Scan for the cell matching the given text and deliver its (x, y) coordinate at center. 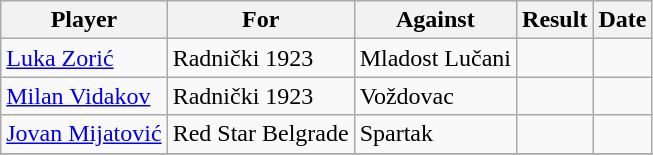
Player (84, 20)
Red Star Belgrade (260, 134)
Against (435, 20)
Voždovac (435, 96)
For (260, 20)
Mladost Lučani (435, 58)
Luka Zorić (84, 58)
Date (622, 20)
Milan Vidakov (84, 96)
Spartak (435, 134)
Result (555, 20)
Jovan Mijatović (84, 134)
